Scan for the cell matching the given text and deliver its (X, Y) coordinate at center. 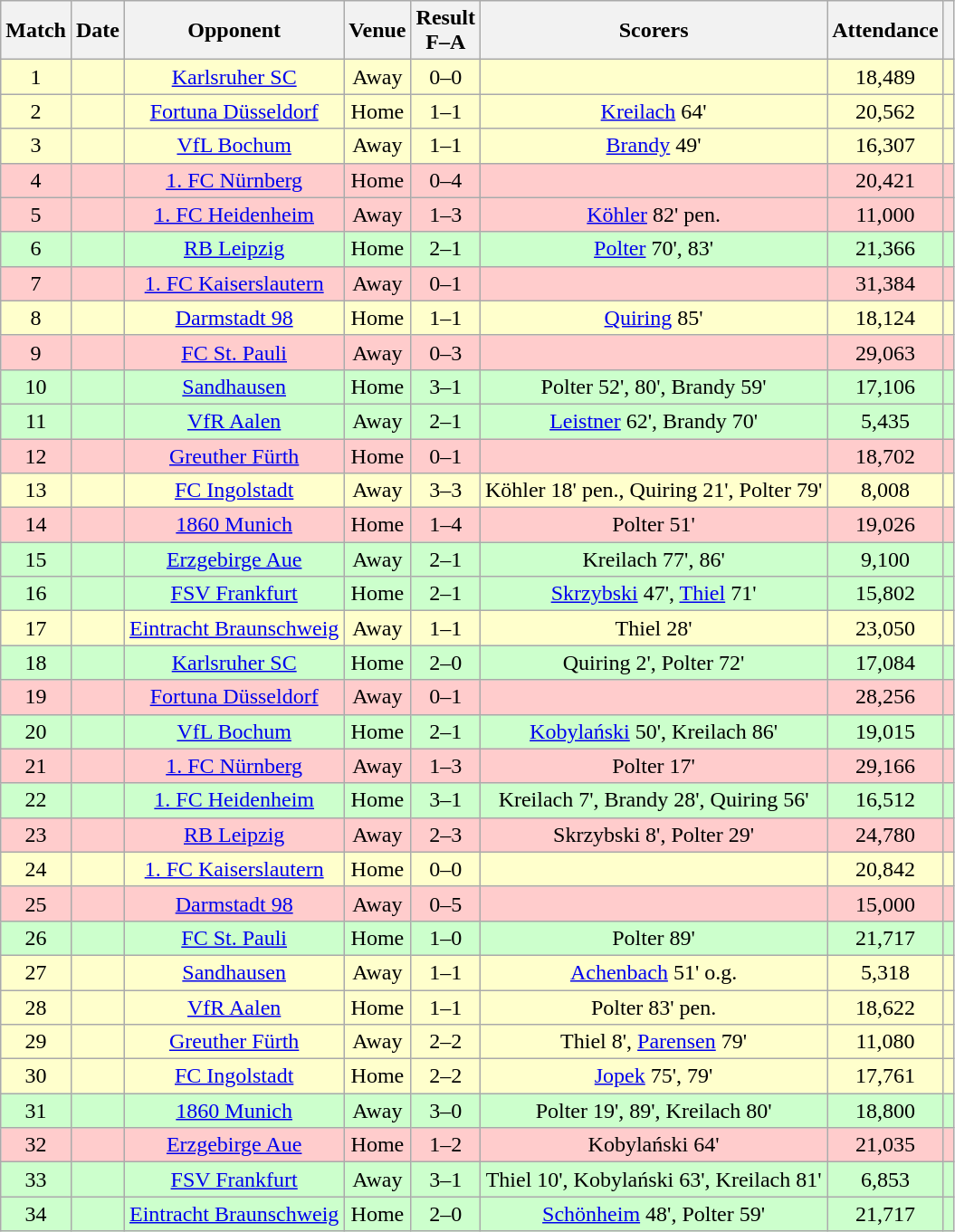
5,435 (885, 421)
10 (36, 387)
Kreilach 64' (654, 111)
21 (36, 766)
Schönheim 48', Polter 59' (654, 1214)
Opponent (234, 31)
3–0 (445, 1111)
Polter 19', 89', Kreilach 80' (654, 1111)
18,622 (885, 1008)
Kreilach 77', 86' (654, 559)
17,106 (885, 387)
15,000 (885, 903)
24 (36, 869)
24,780 (885, 835)
19,026 (885, 525)
17,761 (885, 1076)
3–3 (445, 491)
Polter 52', 80', Brandy 59' (654, 387)
3 (36, 146)
21,366 (885, 249)
Köhler 18' pen., Quiring 21', Polter 79' (654, 491)
Leistner 62', Brandy 70' (654, 421)
7 (36, 283)
2 (36, 111)
20,562 (885, 111)
1–2 (445, 1145)
Jopek 75', 79' (654, 1076)
Polter 70', 83' (654, 249)
29,063 (885, 352)
16 (36, 594)
9 (36, 352)
Köhler 82' pen. (654, 215)
26 (36, 938)
21,035 (885, 1145)
29 (36, 1042)
5 (36, 215)
1–0 (445, 938)
19,015 (885, 731)
15 (36, 559)
16,512 (885, 800)
23,050 (885, 628)
Venue (377, 31)
31,384 (885, 283)
27 (36, 972)
Skrzybski 47', Thiel 71' (654, 594)
20,842 (885, 869)
8,008 (885, 491)
28,256 (885, 697)
12 (36, 455)
16,307 (885, 146)
20,421 (885, 180)
Thiel 8', Parensen 79' (654, 1042)
Polter 89' (654, 938)
Skrzybski 8', Polter 29' (654, 835)
31 (36, 1111)
Quiring 2', Polter 72' (654, 663)
29,166 (885, 766)
30 (36, 1076)
9,100 (885, 559)
Match (36, 31)
33 (36, 1179)
Brandy 49' (654, 146)
Polter 17' (654, 766)
17,084 (885, 663)
11,000 (885, 215)
11,080 (885, 1042)
1–4 (445, 525)
0–5 (445, 903)
0–4 (445, 180)
Thiel 28' (654, 628)
2–3 (445, 835)
5,318 (885, 972)
Thiel 10', Kobylański 63', Kreilach 81' (654, 1179)
18,702 (885, 455)
15,802 (885, 594)
ResultF–A (445, 31)
18,800 (885, 1111)
4 (36, 180)
Polter 83' pen. (654, 1008)
Scorers (654, 31)
13 (36, 491)
18,124 (885, 318)
8 (36, 318)
14 (36, 525)
11 (36, 421)
19 (36, 697)
25 (36, 903)
Kobylański 50', Kreilach 86' (654, 731)
20 (36, 731)
32 (36, 1145)
18 (36, 663)
18,489 (885, 77)
Quiring 85' (654, 318)
Date (98, 31)
28 (36, 1008)
Kobylański 64' (654, 1145)
0–3 (445, 352)
Polter 51' (654, 525)
34 (36, 1214)
6 (36, 249)
22 (36, 800)
17 (36, 628)
Kreilach 7', Brandy 28', Quiring 56' (654, 800)
1 (36, 77)
Achenbach 51' o.g. (654, 972)
6,853 (885, 1179)
23 (36, 835)
Attendance (885, 31)
